Pinpoint the cell where the given text exists, returning its (x, y) midpoint coordinate. 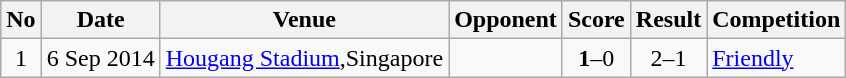
Date (100, 20)
1–0 (596, 58)
6 Sep 2014 (100, 58)
Score (596, 20)
Venue (304, 20)
2–1 (668, 58)
1 (21, 58)
Friendly (776, 58)
No (21, 20)
Result (668, 20)
Hougang Stadium,Singapore (304, 58)
Opponent (506, 20)
Competition (776, 20)
